Detect which cell encompasses the target text, then output its [X, Y] center coordinate. 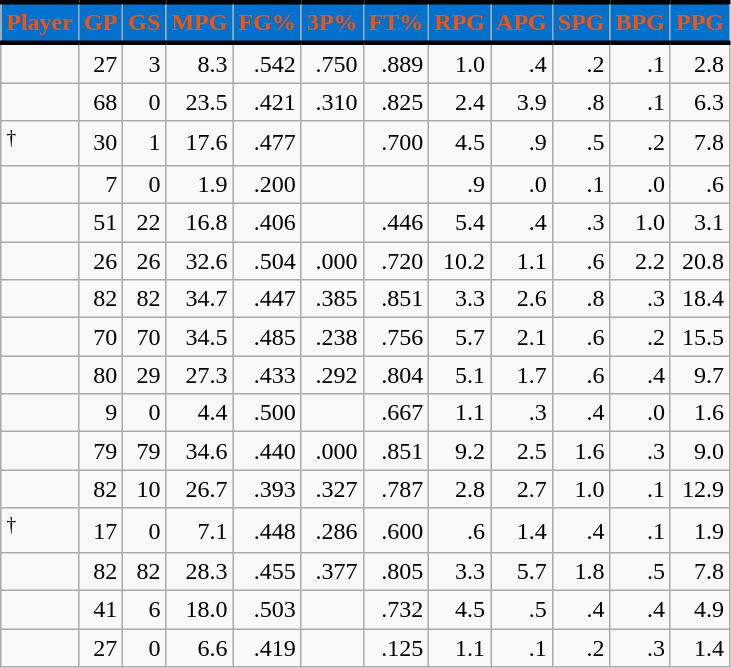
7 [100, 184]
.787 [396, 489]
2.5 [522, 451]
FT% [396, 22]
4.4 [200, 413]
.292 [332, 375]
.440 [267, 451]
6.6 [200, 648]
22 [144, 223]
26.7 [200, 489]
.805 [396, 572]
.433 [267, 375]
.804 [396, 375]
9.7 [700, 375]
1.7 [522, 375]
.889 [396, 63]
.720 [396, 261]
34.7 [200, 299]
.419 [267, 648]
GS [144, 22]
.310 [332, 102]
18.4 [700, 299]
SPG [581, 22]
.667 [396, 413]
2.6 [522, 299]
.200 [267, 184]
23.5 [200, 102]
17.6 [200, 144]
.385 [332, 299]
.286 [332, 530]
.600 [396, 530]
34.6 [200, 451]
.447 [267, 299]
.732 [396, 610]
.393 [267, 489]
1.8 [581, 572]
.448 [267, 530]
9.0 [700, 451]
.421 [267, 102]
80 [100, 375]
.446 [396, 223]
29 [144, 375]
.406 [267, 223]
.504 [267, 261]
.125 [396, 648]
3.9 [522, 102]
APG [522, 22]
30 [100, 144]
2.7 [522, 489]
51 [100, 223]
17 [100, 530]
2.2 [640, 261]
.542 [267, 63]
27.3 [200, 375]
9 [100, 413]
PPG [700, 22]
3.1 [700, 223]
.477 [267, 144]
.750 [332, 63]
Player [40, 22]
16.8 [200, 223]
4.9 [700, 610]
12.9 [700, 489]
.485 [267, 337]
20.8 [700, 261]
34.5 [200, 337]
BPG [640, 22]
GP [100, 22]
2.1 [522, 337]
.455 [267, 572]
.756 [396, 337]
28.3 [200, 572]
68 [100, 102]
.238 [332, 337]
15.5 [700, 337]
RPG [460, 22]
.825 [396, 102]
.500 [267, 413]
5.1 [460, 375]
3P% [332, 22]
41 [100, 610]
8.3 [200, 63]
7.1 [200, 530]
6 [144, 610]
1 [144, 144]
5.4 [460, 223]
.377 [332, 572]
18.0 [200, 610]
2.4 [460, 102]
MPG [200, 22]
32.6 [200, 261]
9.2 [460, 451]
6.3 [700, 102]
.700 [396, 144]
10 [144, 489]
.327 [332, 489]
FG% [267, 22]
3 [144, 63]
10.2 [460, 261]
.503 [267, 610]
